Find where the given text appears and provide that cell's center as (x, y) coordinate. 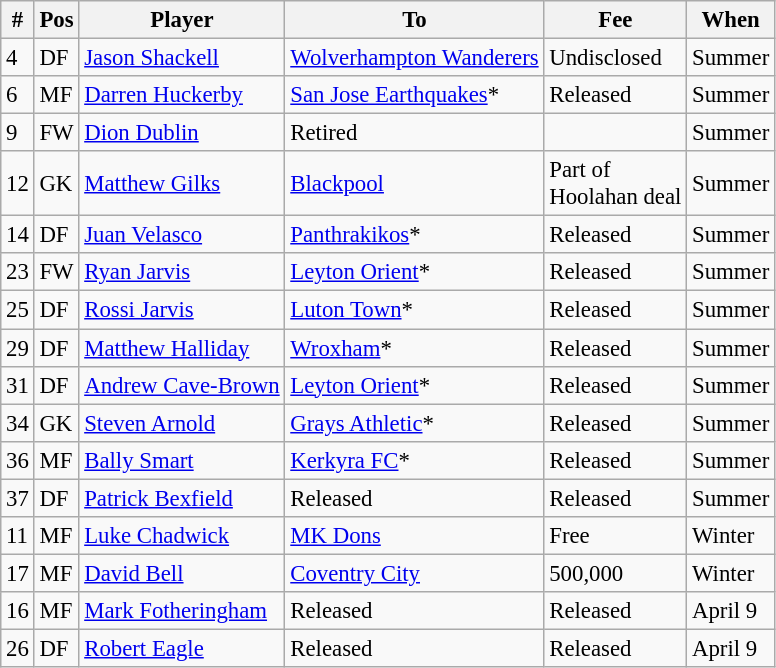
500,000 (616, 573)
26 (18, 648)
David Bell (182, 573)
Darren Huckerby (182, 95)
31 (18, 385)
Dion Dublin (182, 133)
Pos (56, 20)
Fee (616, 20)
Grays Athletic* (414, 423)
Bally Smart (182, 460)
Robert Eagle (182, 648)
Wolverhampton Wanderers (414, 58)
Coventry City (414, 573)
Player (182, 20)
4 (18, 58)
9 (18, 133)
11 (18, 536)
Free (616, 536)
Panthrakikos* (414, 235)
Mark Fotheringham (182, 611)
Andrew Cave-Brown (182, 385)
Kerkyra FC* (414, 460)
23 (18, 273)
Matthew Halliday (182, 348)
When (731, 20)
37 (18, 498)
14 (18, 235)
36 (18, 460)
Ryan Jarvis (182, 273)
17 (18, 573)
San Jose Earthquakes* (414, 95)
Retired (414, 133)
Juan Velasco (182, 235)
16 (18, 611)
25 (18, 310)
Undisclosed (616, 58)
12 (18, 184)
Rossi Jarvis (182, 310)
MK Dons (414, 536)
Wroxham* (414, 348)
Jason Shackell (182, 58)
6 (18, 95)
Steven Arnold (182, 423)
# (18, 20)
To (414, 20)
34 (18, 423)
Luke Chadwick (182, 536)
Patrick Bexfield (182, 498)
Part ofHoolahan deal (616, 184)
Blackpool (414, 184)
29 (18, 348)
Luton Town* (414, 310)
Matthew Gilks (182, 184)
